Return the [x, y] coordinate for the center point of the cell that contains the specified text.  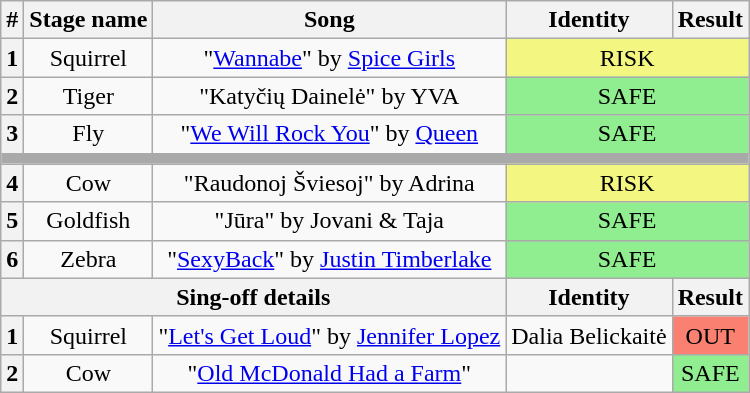
Fly [88, 134]
Zebra [88, 259]
"Let's Get Loud" by Jennifer Lopez [330, 335]
5 [12, 221]
"Old McDonald Had a Farm" [330, 373]
Sing-off details [254, 297]
"SexyBack" by Justin Timberlake [330, 259]
Stage name [88, 20]
4 [12, 183]
Tiger [88, 96]
Dalia Belickaitė [589, 335]
"We Will Rock You" by Queen [330, 134]
"Katyčių Dainelė" by YVA [330, 96]
OUT [710, 335]
"Jūra" by Jovani & Taja [330, 221]
"Raudonoj Šviesoj" by Adrina [330, 183]
# [12, 20]
Song [330, 20]
6 [12, 259]
Goldfish [88, 221]
3 [12, 134]
"Wannabe" by Spice Girls [330, 58]
